Return the (X, Y) coordinate for the center point of the cell that contains the specified text.  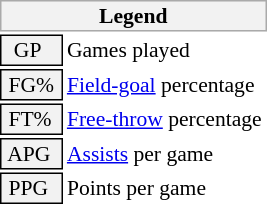
Points per game (166, 188)
PPG (31, 188)
GP (31, 50)
Free-throw percentage (166, 120)
APG (31, 154)
FT% (31, 120)
Legend (134, 16)
FG% (31, 85)
Games played (166, 50)
Field-goal percentage (166, 85)
Assists per game (166, 154)
